Scan for the cell matching the given text and deliver its (x, y) coordinate at center. 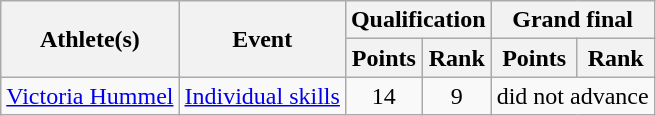
14 (384, 96)
Grand final (572, 20)
9 (456, 96)
Individual skills (262, 96)
Qualification (418, 20)
Victoria Hummel (90, 96)
did not advance (572, 96)
Athlete(s) (90, 39)
Event (262, 39)
